Identify which cell holds the provided text, then report its (X, Y) central coordinate. 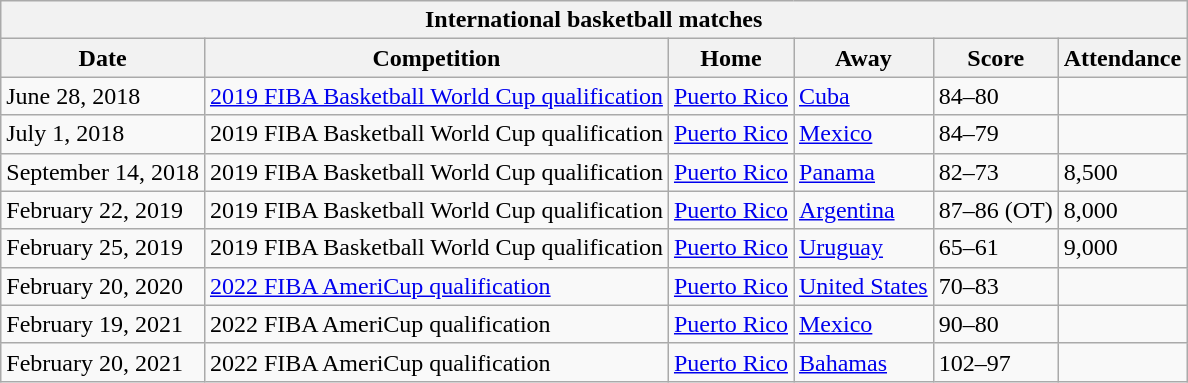
September 14, 2018 (103, 172)
84–80 (996, 96)
February 20, 2021 (103, 362)
June 28, 2018 (103, 96)
February 19, 2021 (103, 324)
Cuba (864, 96)
102–97 (996, 362)
International basketball matches (594, 20)
Attendance (1122, 58)
Score (996, 58)
Date (103, 58)
8,000 (1122, 210)
Argentina (864, 210)
8,500 (1122, 172)
70–83 (996, 286)
65–61 (996, 248)
87–86 (OT) (996, 210)
February 22, 2019 (103, 210)
Home (730, 58)
Uruguay (864, 248)
84–79 (996, 134)
Bahamas (864, 362)
Away (864, 58)
9,000 (1122, 248)
Competition (436, 58)
February 25, 2019 (103, 248)
90–80 (996, 324)
February 20, 2020 (103, 286)
July 1, 2018 (103, 134)
United States (864, 286)
Panama (864, 172)
82–73 (996, 172)
